Return the (X, Y) coordinate for the center point of the cell that contains the specified text.  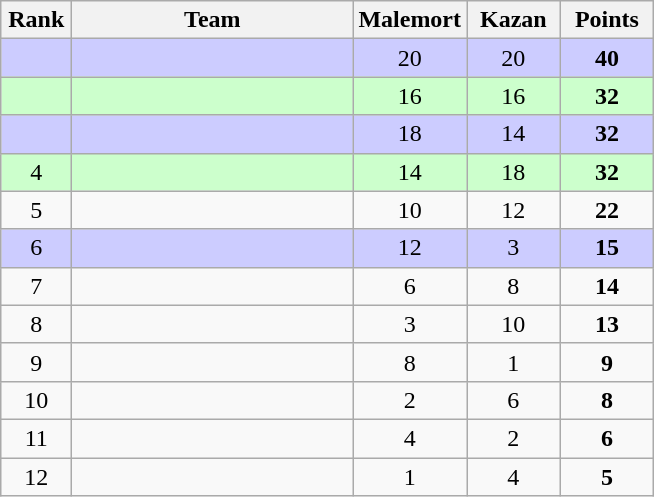
15 (607, 248)
Rank (36, 20)
Team (212, 20)
11 (36, 438)
7 (36, 286)
Points (607, 20)
Malemort (410, 20)
40 (607, 58)
13 (607, 324)
22 (607, 210)
Kazan (514, 20)
